Output the (X, Y) coordinate of the center of the cell containing the given text.  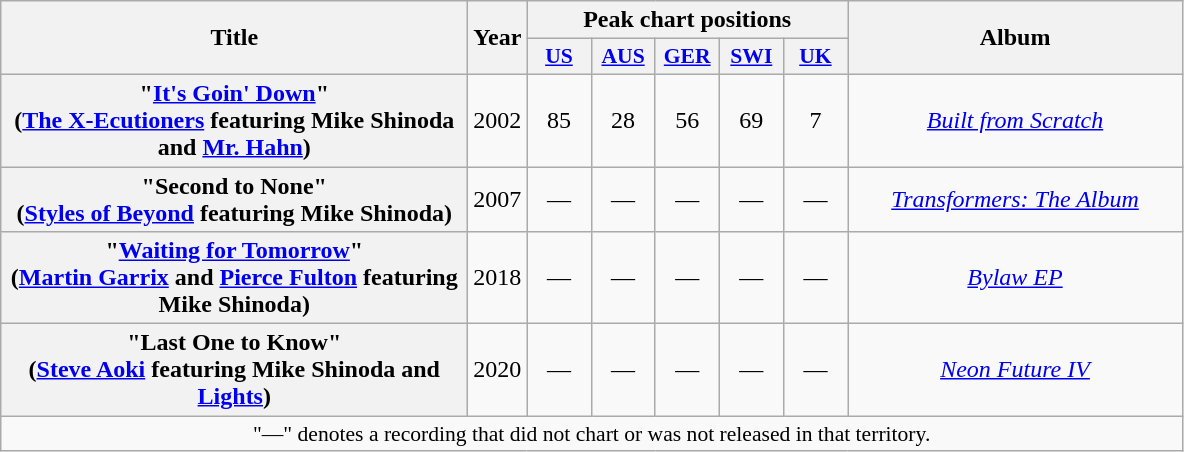
85 (559, 120)
7 (815, 120)
AUS (623, 57)
"Waiting for Tomorrow"(Martin Garrix and Pierce Fulton featuring Mike Shinoda) (234, 278)
Built from Scratch (1016, 120)
2007 (498, 198)
"Second to None"(Styles of Beyond featuring Mike Shinoda) (234, 198)
Title (234, 38)
69 (751, 120)
56 (687, 120)
SWI (751, 57)
Year (498, 38)
Album (1016, 38)
28 (623, 120)
Neon Future IV (1016, 370)
"Last One to Know"(Steve Aoki featuring Mike Shinoda and Lights) (234, 370)
2002 (498, 120)
2018 (498, 278)
Bylaw EP (1016, 278)
Transformers: The Album (1016, 198)
UK (815, 57)
Peak chart positions (688, 20)
2020 (498, 370)
"—" denotes a recording that did not chart or was not released in that territory. (592, 434)
US (559, 57)
GER (687, 57)
"It's Goin' Down"(The X-Ecutioners featuring Mike Shinoda and Mr. Hahn) (234, 120)
